Search for the cell housing the specified text and yield its (x, y) center coordinate. 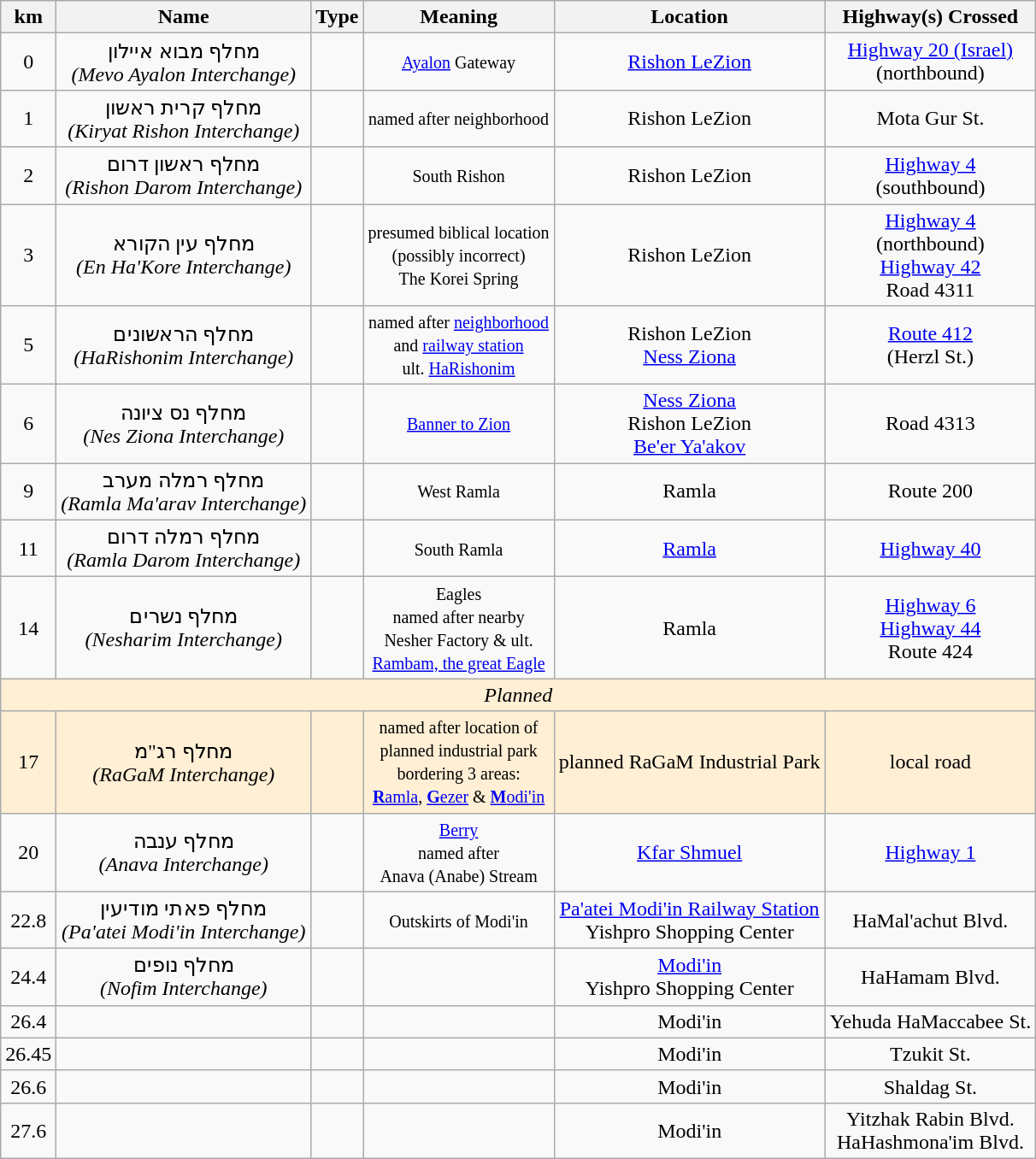
Highway 20 (Israel)(northbound) (930, 62)
מחלף הראשונים(HaRishonim Interchange) (184, 345)
Outskirts of Modi'in (458, 920)
Meaning (458, 17)
0 (29, 62)
מחלף נס ציונה(Nes Ziona Interchange) (184, 424)
Planned (518, 695)
מחלף ראשון דרום(Rishon Darom Interchange) (184, 176)
26.4 (29, 1021)
מחלף מבוא איילון(Mevo Ayalon Interchange) (184, 62)
Name (184, 17)
Location (689, 17)
מחלף קרית ראשון(Kiryat Rishon Interchange) (184, 118)
11 (29, 549)
named after neighborhood (458, 118)
Mota Gur St. (930, 118)
Highway 4(northbound) Highway 42 Road 4311 (930, 255)
Tzukit St. (930, 1054)
Road 4313 (930, 424)
26.6 (29, 1086)
Modi'inYishpro Shopping Center (689, 978)
Ness ZionaRishon LeZionBe'er Ya'akov (689, 424)
km (29, 17)
14 (29, 627)
3 (29, 255)
HaHamam Blvd. (930, 978)
20 (29, 852)
17 (29, 762)
South Ramla (458, 549)
מחלף עין הקורא(En Ha'Kore Interchange) (184, 255)
5 (29, 345)
24.4 (29, 978)
Shaldag St. (930, 1086)
1 (29, 118)
9 (29, 492)
Highway 6 Highway 44 Route 424 (930, 627)
Pa'atei Modi'in Railway StationYishpro Shopping Center (689, 920)
Route 200 (930, 492)
named after location ofplanned industrial parkbordering 3 areas:Ramla, Gezer & Modi'in (458, 762)
Route 412(Herzl St.) (930, 345)
מחלף רמלה דרום(Ramla Darom Interchange) (184, 549)
2 (29, 176)
Type (337, 17)
HaMal'achut Blvd. (930, 920)
מחלף ענבה(Anava Interchange) (184, 852)
Berrynamed afterAnava (Anabe) Stream (458, 852)
Kfar Shmuel (689, 852)
מחלף רג"מ(RaGaM Interchange) (184, 762)
South Rishon (458, 176)
מחלף נופים(Nofim Interchange) (184, 978)
West Ramla (458, 492)
Yitzhak Rabin Blvd.HaHashmona'im Blvd. (930, 1130)
Eaglesnamed after nearbyNesher Factory & ult.Rambam, the great Eagle (458, 627)
מחלף רמלה מערב(Ramla Ma'arav Interchange) (184, 492)
Banner to Zion (458, 424)
Highway(s) Crossed (930, 17)
local road (930, 762)
26.45 (29, 1054)
Highway 1 (930, 852)
named after neighborhoodand railway stationult. HaRishonim (458, 345)
6 (29, 424)
Rishon LeZionNess Ziona (689, 345)
planned RaGaM Industrial Park (689, 762)
Ayalon Gateway (458, 62)
מחלף נשרים(Nesharim Interchange) (184, 627)
Highway 4(southbound) (930, 176)
Yehuda HaMaccabee St. (930, 1021)
27.6 (29, 1130)
מחלף פאתי מודיעין(Pa'atei Modi'in Interchange) (184, 920)
presumed biblical location(possibly incorrect)The Korei Spring (458, 255)
Highway 40 (930, 549)
22.8 (29, 920)
